Provide the (X, Y) coordinate of the cell's center where the given text is located.  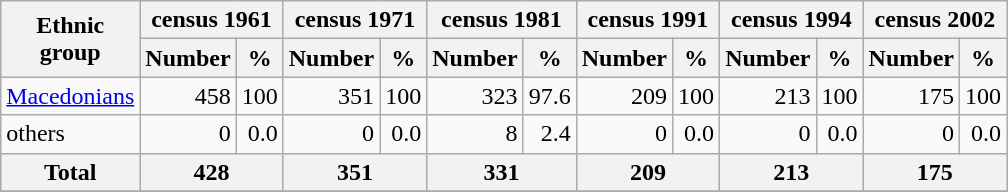
458 (188, 96)
others (70, 134)
Macedonians (70, 96)
Total (70, 172)
census 1991 (648, 20)
census 1971 (354, 20)
Ethnicgroup (70, 39)
428 (212, 172)
97.6 (550, 96)
323 (475, 96)
2.4 (550, 134)
8 (475, 134)
census 1994 (792, 20)
331 (502, 172)
census 1961 (212, 20)
census 2002 (934, 20)
census 1981 (502, 20)
